Return [x, y] of the center of cell containing provided text 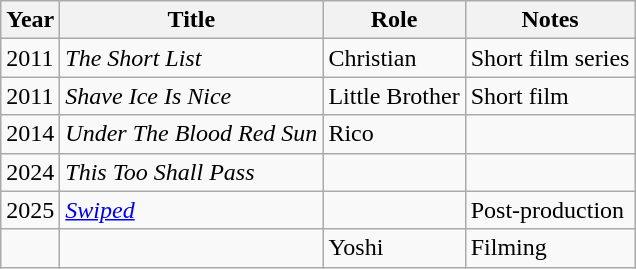
The Short List [192, 58]
Post-production [550, 210]
2014 [30, 134]
This Too Shall Pass [192, 172]
Role [394, 20]
Christian [394, 58]
2025 [30, 210]
Little Brother [394, 96]
Notes [550, 20]
Short film [550, 96]
Swiped [192, 210]
Shave Ice Is Nice [192, 96]
Filming [550, 248]
2024 [30, 172]
Year [30, 20]
Title [192, 20]
Under The Blood Red Sun [192, 134]
Yoshi [394, 248]
Short film series [550, 58]
Rico [394, 134]
